Output the [x, y] coordinate of the center of the cell containing the given text.  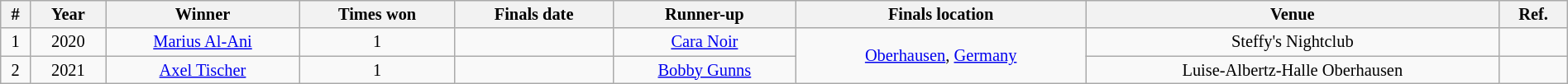
2021 [68, 70]
Venue [1293, 14]
Runner-up [705, 14]
Oberhausen, Germany [941, 56]
Cara Noir [705, 42]
Winner [203, 14]
2020 [68, 42]
Bobby Gunns [705, 70]
Axel Tischer [203, 70]
Year [68, 14]
Times won [377, 14]
Ref. [1533, 14]
Marius Al-Ani [203, 42]
Luise-Albertz-Halle Oberhausen [1293, 70]
2 [16, 70]
Steffy's Nightclub [1293, 42]
Finals date [534, 14]
# [16, 14]
Finals location [941, 14]
